Pinpoint the cell where the given text exists, returning its [x, y] midpoint coordinate. 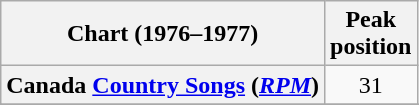
Chart (1976–1977) [163, 34]
31 [371, 85]
Canada Country Songs (RPM) [163, 85]
Peakposition [371, 34]
